From the cell containing the given text, extract its center point as (X, Y) coordinate. 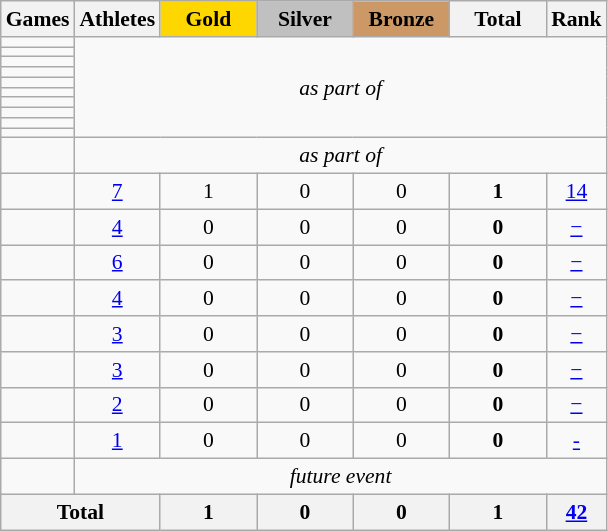
6 (117, 263)
Gold (208, 19)
7 (117, 192)
Silver (306, 19)
2 (117, 405)
Athletes (117, 19)
14 (576, 192)
Bronze (402, 19)
future event (340, 477)
42 (576, 512)
- (576, 441)
Games (38, 19)
Rank (576, 19)
